Determine the [X, Y] coordinate at the center of the cell enclosing the given text.  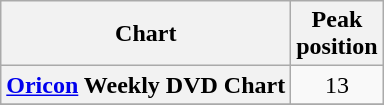
Peakposition [337, 34]
Chart [146, 34]
13 [337, 85]
Oricon Weekly DVD Chart [146, 85]
